Extract the [x, y] coordinate from the center of the cell holding the provided text.  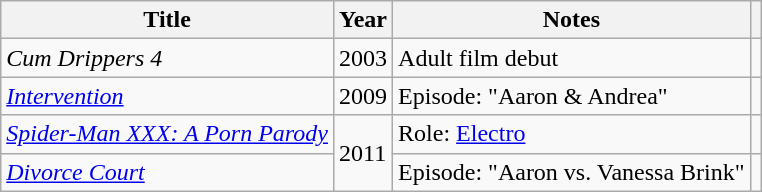
2003 [364, 58]
Intervention [168, 96]
2011 [364, 153]
Title [168, 20]
Cum Drippers 4 [168, 58]
Episode: "Aaron & Andrea" [572, 96]
Notes [572, 20]
Divorce Court [168, 172]
2009 [364, 96]
Role: Electro [572, 134]
Adult film debut [572, 58]
Spider-Man XXX: A Porn Parody [168, 134]
Year [364, 20]
Episode: "Aaron vs. Vanessa Brink" [572, 172]
